Search for the cell housing the specified text and yield its [X, Y] center coordinate. 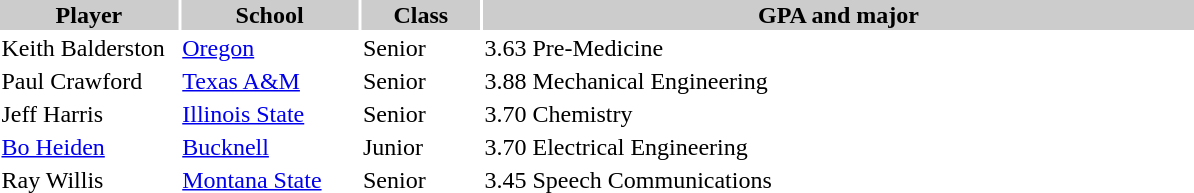
Texas A&M [270, 81]
3.88 Mechanical Engineering [838, 81]
Paul Crawford [89, 81]
3.63 Pre-Medicine [838, 48]
Class [421, 15]
Keith Balderston [89, 48]
Bo Heiden [89, 147]
Jeff Harris [89, 114]
Bucknell [270, 147]
Oregon [270, 48]
School [270, 15]
3.70 Chemistry [838, 114]
GPA and major [838, 15]
Junior [421, 147]
Player [89, 15]
3.70 Electrical Engineering [838, 147]
Illinois State [270, 114]
